Extract the (x, y) coordinate from the center of the cell holding the provided text.  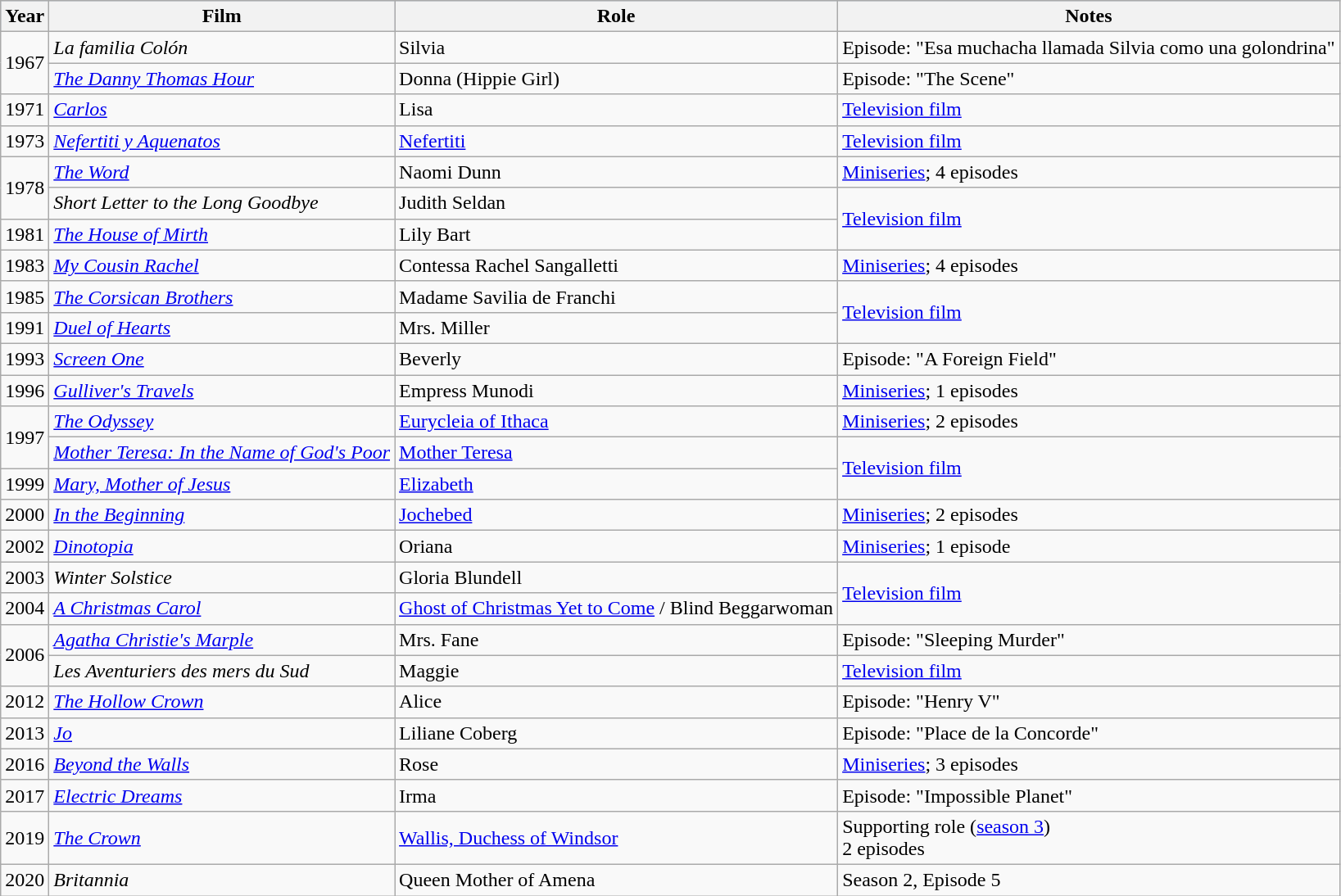
Liliane Coberg (616, 733)
Miniseries; 3 episodes (1089, 764)
Mrs. Miller (616, 328)
2013 (25, 733)
In the Beginning (222, 515)
1967 (25, 63)
2019 (25, 837)
Episode: "Henry V" (1089, 702)
Screen One (222, 359)
The Word (222, 172)
The Crown (222, 837)
Naomi Dunn (616, 172)
Episode: "The Scene" (1089, 79)
1999 (25, 484)
Ghost of Christmas Yet to Come / Blind Beggarwoman (616, 609)
Film (222, 16)
Year (25, 16)
1981 (25, 234)
The House of Mirth (222, 234)
Empress Munodi (616, 391)
Winter Solstice (222, 577)
Mother Teresa (616, 453)
2016 (25, 764)
The Odyssey (222, 422)
Rose (616, 764)
Mary, Mother of Jesus (222, 484)
2003 (25, 577)
2002 (25, 546)
Lily Bart (616, 234)
The Hollow Crown (222, 702)
Eurycleia of Ithaca (616, 422)
Episode: "Impossible Planet" (1089, 795)
2006 (25, 655)
2020 (25, 880)
1985 (25, 296)
Notes (1089, 16)
1991 (25, 328)
Beverly (616, 359)
2004 (25, 609)
Episode: "Place de la Concorde" (1089, 733)
A Christmas Carol (222, 609)
My Cousin Rachel (222, 265)
Episode: "Esa muchacha llamada Silvia como una golondrina" (1089, 48)
Contessa Rachel Sangalletti (616, 265)
Dinotopia (222, 546)
Agatha Christie's Marple (222, 640)
The Corsican Brothers (222, 296)
Mrs. Fane (616, 640)
Silvia (616, 48)
Madame Savilia de Franchi (616, 296)
Short Letter to the Long Goodbye (222, 203)
1997 (25, 437)
Elizabeth (616, 484)
Gulliver's Travels (222, 391)
Nefertiti (616, 141)
Episode: "Sleeping Murder" (1089, 640)
The Danny Thomas Hour (222, 79)
Episode: "A Foreign Field" (1089, 359)
2017 (25, 795)
Judith Seldan (616, 203)
2000 (25, 515)
1971 (25, 110)
Queen Mother of Amena (616, 880)
Duel of Hearts (222, 328)
Les Aventuriers des mers du Sud (222, 671)
Maggie (616, 671)
1983 (25, 265)
Irma (616, 795)
Britannia (222, 880)
1993 (25, 359)
Miniseries; 1 episodes (1089, 391)
1978 (25, 188)
1973 (25, 141)
Jochebed (616, 515)
Oriana (616, 546)
Role (616, 16)
Donna (Hippie Girl) (616, 79)
Wallis, Duchess of Windsor (616, 837)
Carlos (222, 110)
2012 (25, 702)
Jo (222, 733)
1996 (25, 391)
La familia Colón (222, 48)
Mother Teresa: In the Name of God's Poor (222, 453)
Nefertiti y Aquenatos (222, 141)
Miniseries; 1 episode (1089, 546)
Alice (616, 702)
Season 2, Episode 5 (1089, 880)
Gloria Blundell (616, 577)
Electric Dreams (222, 795)
Supporting role (season 3)2 episodes (1089, 837)
Lisa (616, 110)
Beyond the Walls (222, 764)
